Determine the [x, y] coordinate at the center of the cell enclosing the given text.  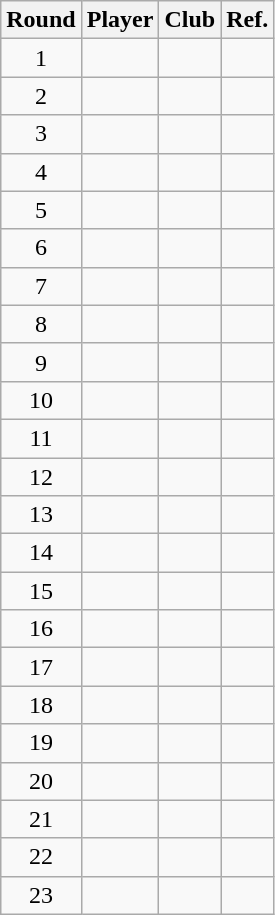
18 [41, 705]
15 [41, 591]
21 [41, 819]
17 [41, 667]
12 [41, 477]
1 [41, 58]
16 [41, 629]
Round [41, 20]
Ref. [248, 20]
11 [41, 438]
20 [41, 781]
22 [41, 857]
13 [41, 515]
9 [41, 362]
2 [41, 96]
19 [41, 743]
4 [41, 172]
Club [190, 20]
23 [41, 895]
3 [41, 134]
5 [41, 210]
14 [41, 553]
7 [41, 286]
6 [41, 248]
10 [41, 400]
8 [41, 324]
Player [120, 20]
